Extract the (x, y) coordinate from the center of the cell holding the provided text.  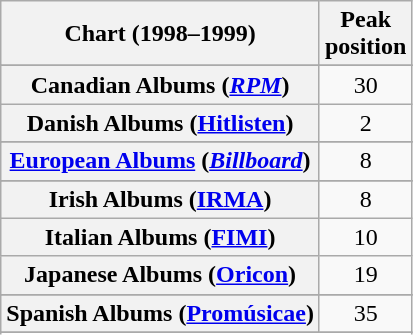
35 (365, 313)
30 (365, 85)
European Albums (Billboard) (160, 161)
Italian Albums (FIMI) (160, 237)
Irish Albums (IRMA) (160, 199)
Chart (1998–1999) (160, 34)
Danish Albums (Hitlisten) (160, 123)
Japanese Albums (Oricon) (160, 275)
2 (365, 123)
Canadian Albums (RPM) (160, 85)
Spanish Albums (Promúsicae) (160, 313)
19 (365, 275)
10 (365, 237)
Peakposition (365, 34)
